Return the (x, y) coordinate for the center point of the cell that contains the specified text.  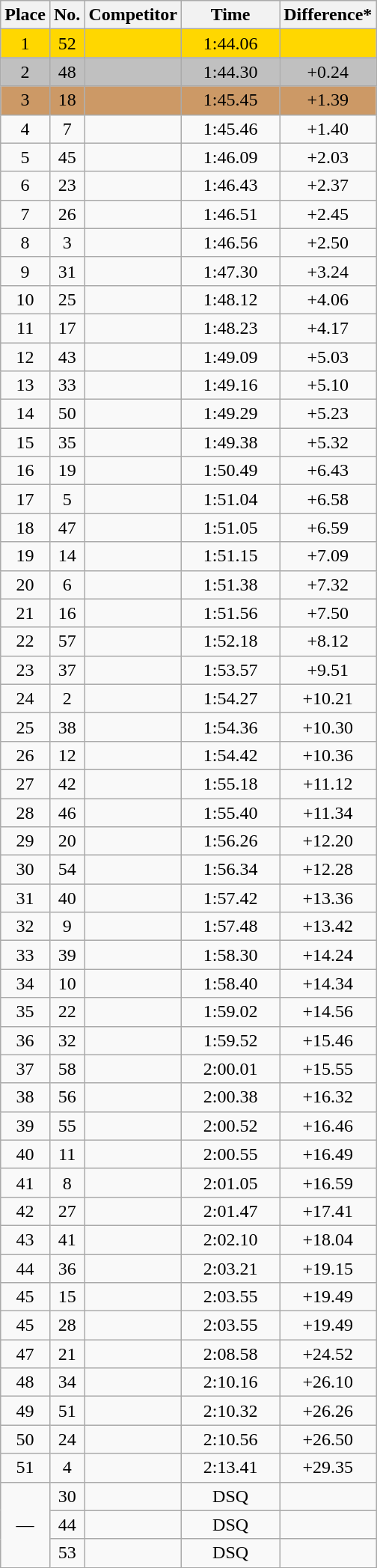
1:58.30 (230, 955)
57 (67, 641)
+4.06 (328, 299)
49 (25, 1411)
1:56.34 (230, 870)
1:45.45 (230, 100)
— (25, 1525)
+29.35 (328, 1468)
2:10.32 (230, 1411)
1:46.56 (230, 242)
1:51.56 (230, 613)
1:51.05 (230, 528)
+10.36 (328, 755)
1:51.15 (230, 556)
1:58.40 (230, 983)
+1.39 (328, 100)
+12.20 (328, 841)
+16.59 (328, 1183)
55 (67, 1126)
1:51.04 (230, 499)
1:57.42 (230, 898)
+5.03 (328, 357)
2:00.52 (230, 1126)
+26.50 (328, 1439)
+4.17 (328, 328)
+17.41 (328, 1211)
+6.43 (328, 471)
+14.56 (328, 1012)
1:49.16 (230, 385)
2:13.41 (230, 1468)
1:48.23 (230, 328)
+14.34 (328, 983)
1:54.27 (230, 698)
1:57.48 (230, 927)
58 (67, 1069)
1:49.38 (230, 442)
2:02.10 (230, 1239)
+2.37 (328, 186)
+2.50 (328, 242)
2:03.21 (230, 1269)
+3.24 (328, 271)
1 (25, 43)
No. (67, 15)
2:00.38 (230, 1097)
1:59.52 (230, 1040)
+24.52 (328, 1354)
1:59.02 (230, 1012)
+6.58 (328, 499)
1:46.09 (230, 157)
1:53.57 (230, 670)
Difference* (328, 15)
2:10.16 (230, 1382)
+26.26 (328, 1411)
2:00.01 (230, 1069)
+2.45 (328, 214)
2:00.55 (230, 1154)
+10.30 (328, 727)
+16.49 (328, 1154)
1:54.36 (230, 727)
1:49.29 (230, 414)
13 (25, 385)
+11.34 (328, 812)
+5.32 (328, 442)
29 (25, 841)
56 (67, 1097)
1:54.42 (230, 755)
1:49.09 (230, 357)
1:46.51 (230, 214)
+10.21 (328, 698)
+0.24 (328, 72)
+1.40 (328, 129)
1:44.06 (230, 43)
+6.59 (328, 528)
+26.10 (328, 1382)
+19.15 (328, 1269)
+5.10 (328, 385)
+16.32 (328, 1097)
2:08.58 (230, 1354)
52 (67, 43)
+11.12 (328, 784)
+7.50 (328, 613)
1:46.43 (230, 186)
Place (25, 15)
1:48.12 (230, 299)
+7.09 (328, 556)
+5.23 (328, 414)
1:45.46 (230, 129)
+14.24 (328, 955)
1:47.30 (230, 271)
+12.28 (328, 870)
46 (67, 812)
1:52.18 (230, 641)
+13.42 (328, 927)
2:10.56 (230, 1439)
+2.03 (328, 157)
1:50.49 (230, 471)
+15.55 (328, 1069)
53 (67, 1553)
Competitor (133, 15)
+18.04 (328, 1239)
Time (230, 15)
54 (67, 870)
1:55.18 (230, 784)
2:01.05 (230, 1183)
+16.46 (328, 1126)
1:56.26 (230, 841)
+7.32 (328, 585)
2:01.47 (230, 1211)
+9.51 (328, 670)
+15.46 (328, 1040)
1:55.40 (230, 812)
1:51.38 (230, 585)
+8.12 (328, 641)
+13.36 (328, 898)
1:44.30 (230, 72)
